Capture the cell that displays the provided text and extract its [x, y] central coordinate. 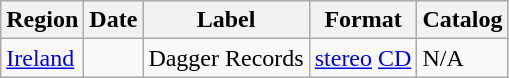
stereo CD [363, 58]
Catalog [462, 20]
Region [42, 20]
Format [363, 20]
Dagger Records [226, 58]
N/A [462, 58]
Date [114, 20]
Ireland [42, 58]
Label [226, 20]
